Detect which cell encompasses the target text, then output its [x, y] center coordinate. 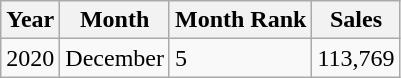
113,769 [356, 58]
Month Rank [240, 20]
5 [240, 58]
Month [115, 20]
Sales [356, 20]
December [115, 58]
Year [30, 20]
2020 [30, 58]
